Capture the cell that displays the provided text and extract its [x, y] central coordinate. 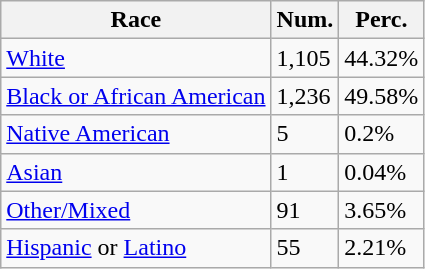
Black or African American [136, 96]
0.04% [382, 172]
3.65% [382, 210]
49.58% [382, 96]
Num. [305, 20]
5 [305, 134]
44.32% [382, 58]
Hispanic or Latino [136, 248]
0.2% [382, 134]
1 [305, 172]
White [136, 58]
91 [305, 210]
1,105 [305, 58]
1,236 [305, 96]
Native American [136, 134]
55 [305, 248]
2.21% [382, 248]
Other/Mixed [136, 210]
Race [136, 20]
Asian [136, 172]
Perc. [382, 20]
